Provide the (X, Y) coordinate of the cell's center where the given text is located.  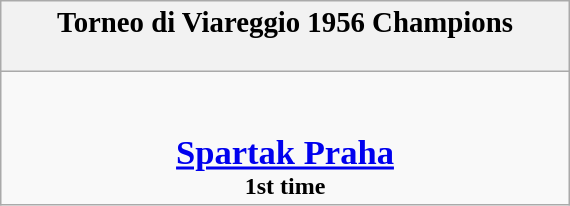
Torneo di Viareggio 1956 Champions (284, 36)
Spartak Praha1st time (284, 138)
